From the cell containing the given text, extract its center point as (x, y) coordinate. 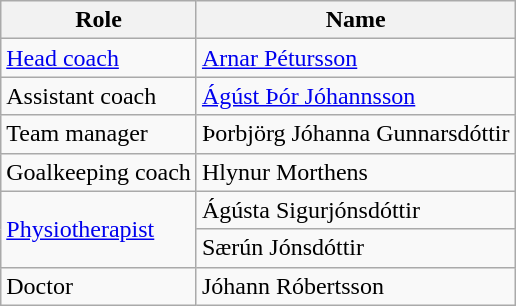
Doctor (99, 286)
Ágústa Sigurjónsdóttir (356, 210)
Særún Jónsdóttir (356, 248)
Head coach (99, 58)
Jóhann Róbertsson (356, 286)
Physiotherapist (99, 229)
Assistant coach (99, 96)
Ágúst Þór Jóhannsson (356, 96)
Hlynur Morthens (356, 172)
Þorbjörg Jóhanna Gunnarsdóttir (356, 134)
Goalkeeping coach (99, 172)
Name (356, 20)
Team manager (99, 134)
Arnar Pétursson (356, 58)
Role (99, 20)
